Find where the given text appears and provide that cell's center as [X, Y] coordinate. 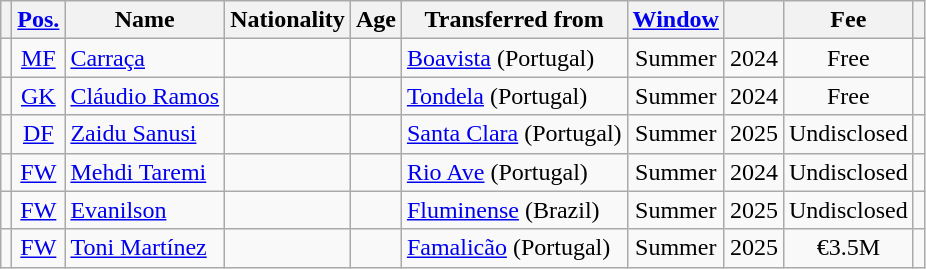
Boavista (Portugal) [514, 58]
Fluminense (Brazil) [514, 210]
Evanilson [145, 210]
Transferred from [514, 20]
MF [38, 58]
Famalicão (Portugal) [514, 248]
Pos. [38, 20]
Zaidu Sanusi [145, 134]
GK [38, 96]
Cláudio Ramos [145, 96]
€3.5M [848, 248]
Fee [848, 20]
Name [145, 20]
Santa Clara (Portugal) [514, 134]
Age [376, 20]
Window [676, 20]
Mehdi Taremi [145, 172]
Toni Martínez [145, 248]
Carraça [145, 58]
Rio Ave (Portugal) [514, 172]
Tondela (Portugal) [514, 96]
DF [38, 134]
Nationality [288, 20]
